Identify which cell holds the provided text, then report its (x, y) central coordinate. 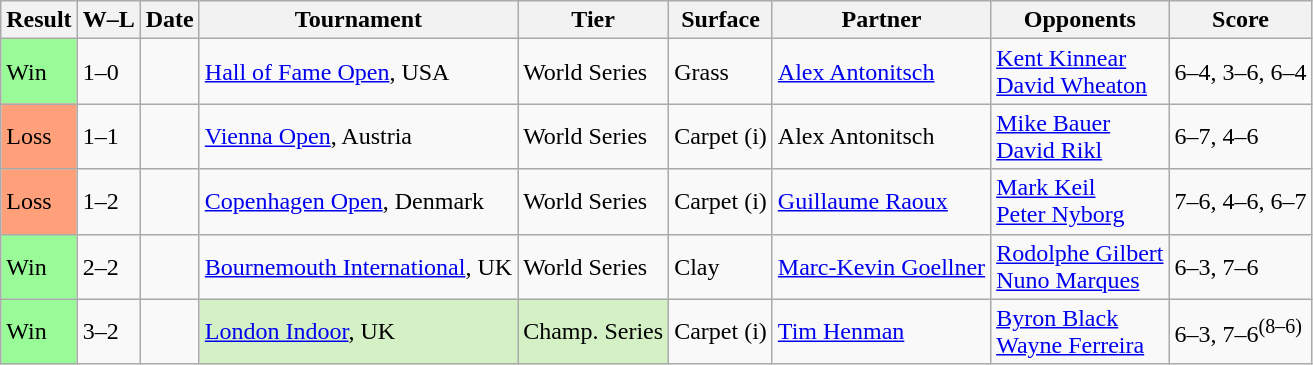
1–0 (108, 72)
1–1 (108, 136)
Tim Henman (881, 332)
Kent Kinnear David Wheaton (1080, 72)
6–3, 7–6 (1240, 266)
Mike Bauer David Rikl (1080, 136)
Copenhagen Open, Denmark (358, 202)
Grass (721, 72)
Champ. Series (594, 332)
Mark Keil Peter Nyborg (1080, 202)
Surface (721, 20)
Hall of Fame Open, USA (358, 72)
Rodolphe Gilbert Nuno Marques (1080, 266)
Guillaume Raoux (881, 202)
W–L (108, 20)
Tier (594, 20)
6–3, 7–6(8–6) (1240, 332)
Opponents (1080, 20)
2–2 (108, 266)
Partner (881, 20)
6–4, 3–6, 6–4 (1240, 72)
Date (170, 20)
6–7, 4–6 (1240, 136)
Byron Black Wayne Ferreira (1080, 332)
Result (39, 20)
Vienna Open, Austria (358, 136)
7–6, 4–6, 6–7 (1240, 202)
Clay (721, 266)
London Indoor, UK (358, 332)
3–2 (108, 332)
Tournament (358, 20)
Score (1240, 20)
Bournemouth International, UK (358, 266)
Marc-Kevin Goellner (881, 266)
1–2 (108, 202)
